From the cell containing the given text, extract its center point as [X, Y] coordinate. 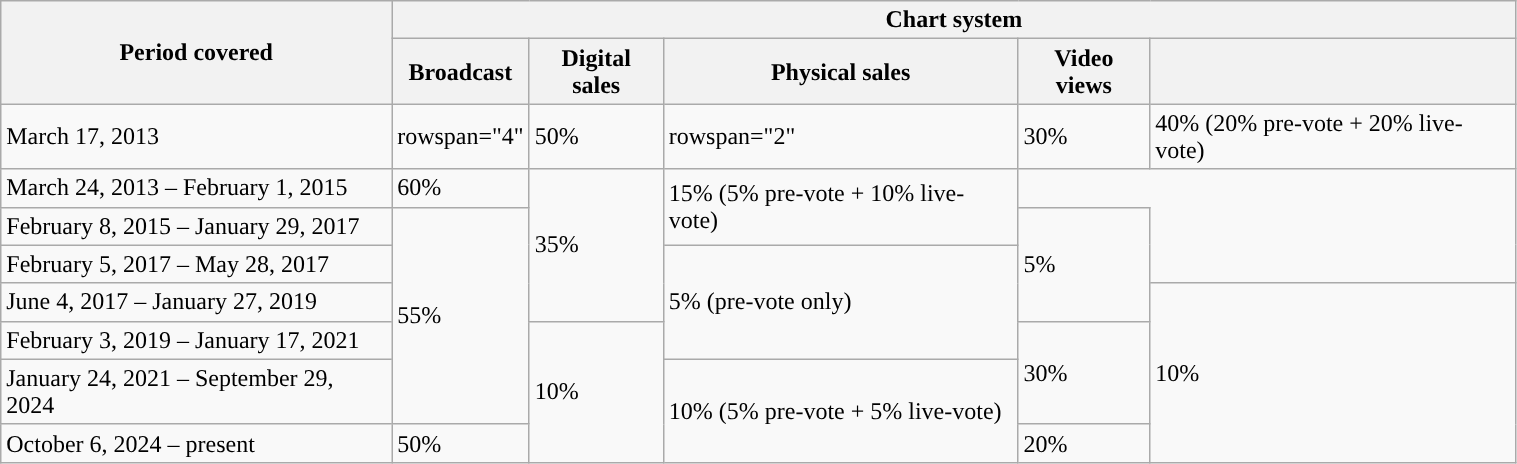
Broadcast [461, 72]
Video views [1084, 72]
February 8, 2015 – January 29, 2017 [196, 226]
5% [1084, 264]
February 3, 2019 – January 17, 2021 [196, 340]
35% [596, 245]
Period covered [196, 52]
Chart system [954, 20]
October 6, 2024 – present [196, 443]
15% (5% pre-vote + 10% live-vote) [840, 207]
February 5, 2017 – May 28, 2017 [196, 264]
40% (20% pre-vote + 20% live-vote) [1333, 136]
March 24, 2013 – February 1, 2015 [196, 188]
Digital sales [596, 72]
55% [461, 316]
Physical sales [840, 72]
20% [1084, 443]
June 4, 2017 – January 27, 2019 [196, 302]
10% (5% pre-vote + 5% live-vote) [840, 410]
March 17, 2013 [196, 136]
5% (pre-vote only) [840, 302]
60% [461, 188]
rowspan="4" [461, 136]
rowspan="2" [840, 136]
January 24, 2021 – September 29, 2024 [196, 392]
